For the text-containing cell, return its midpoint in [x, y] coordinate format. 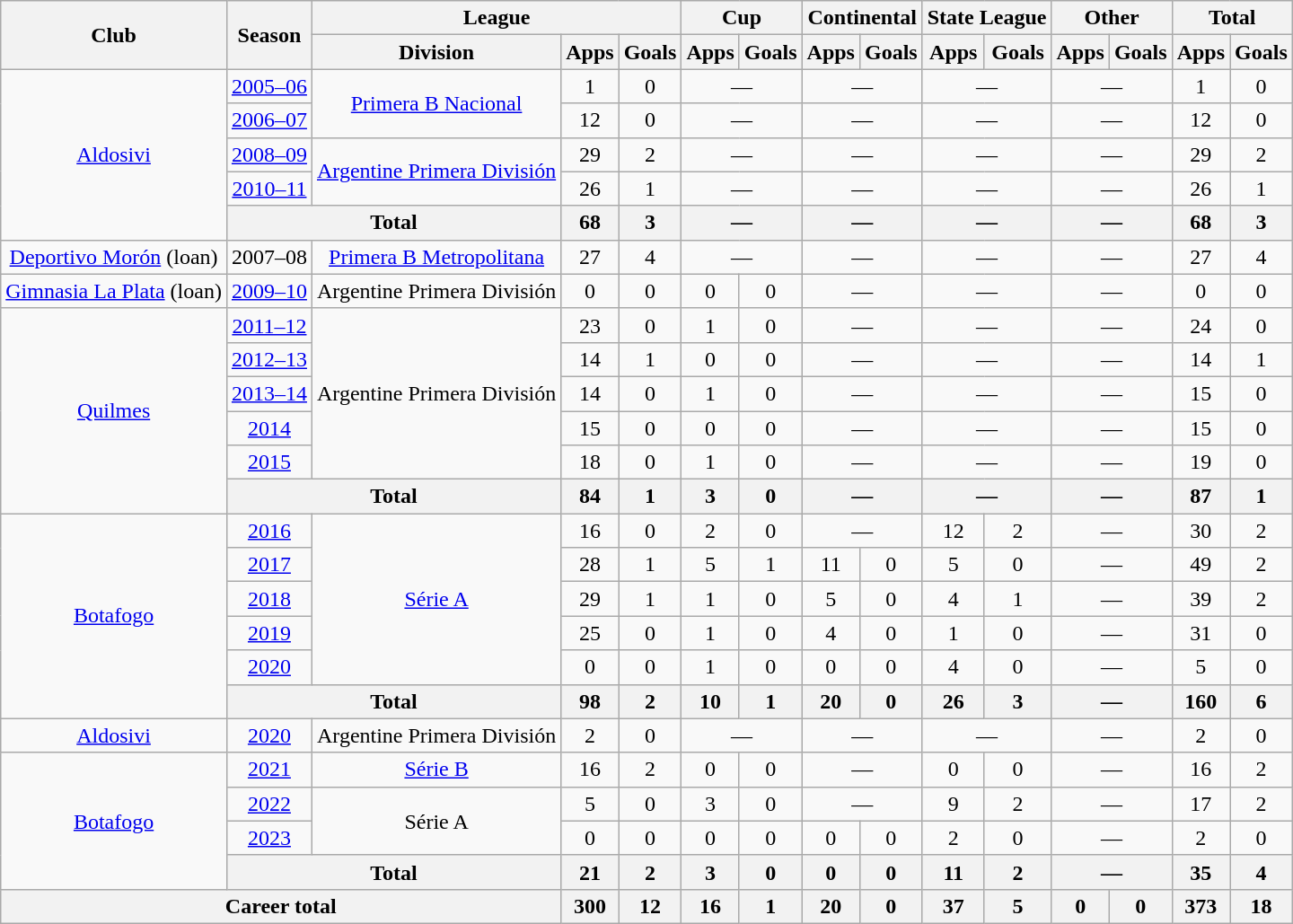
6 [1262, 701]
30 [1201, 531]
2021 [269, 770]
Division [436, 52]
2005–06 [269, 86]
2011–12 [269, 325]
10 [710, 701]
31 [1201, 633]
23 [590, 325]
2014 [269, 428]
2016 [269, 531]
State League [987, 18]
2007–08 [269, 257]
2018 [269, 599]
300 [590, 906]
Deportivo Morón (loan) [114, 257]
373 [1201, 906]
87 [1201, 497]
Club [114, 35]
Quilmes [114, 410]
Primera B Metropolitana [436, 257]
Cup [742, 18]
84 [590, 497]
2013–14 [269, 393]
2023 [269, 838]
Primera B Nacional [436, 103]
2010–11 [269, 189]
Série B [436, 770]
Season [269, 35]
2017 [269, 565]
Gimnasia La Plata (loan) [114, 291]
Other [1112, 18]
35 [1201, 872]
25 [590, 633]
2022 [269, 804]
2012–13 [269, 359]
2006–07 [269, 120]
28 [590, 565]
2019 [269, 633]
21 [590, 872]
9 [954, 804]
League [496, 18]
17 [1201, 804]
2008–09 [269, 154]
24 [1201, 325]
Career total [281, 906]
2009–10 [269, 291]
160 [1201, 701]
19 [1201, 462]
98 [590, 701]
39 [1201, 599]
Continental [862, 18]
2015 [269, 462]
49 [1201, 565]
37 [954, 906]
